For the text-containing cell, return its midpoint in (X, Y) coordinate format. 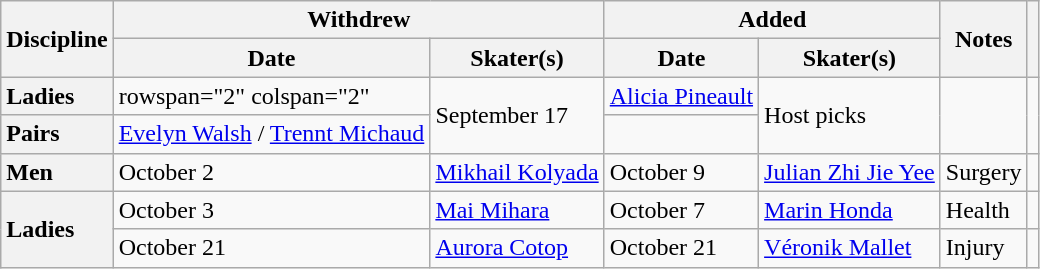
Mai Mihara (517, 210)
Withdrew (358, 20)
Alicia Pineault (681, 96)
October 3 (272, 210)
Marin Honda (850, 210)
Evelyn Walsh / Trennt Michaud (272, 134)
October 2 (272, 172)
Men (57, 172)
Pairs (57, 134)
Aurora Cotop (517, 248)
Added (772, 20)
Health (984, 210)
Julian Zhi Jie Yee (850, 172)
Injury (984, 248)
October 9 (681, 172)
rowspan="2" colspan="2" (272, 96)
September 17 (517, 115)
Mikhail Kolyada (517, 172)
October 7 (681, 210)
Surgery (984, 172)
Host picks (850, 115)
Discipline (57, 39)
Véronik Mallet (850, 248)
Notes (984, 39)
